Capture the cell that displays the provided text and extract its [x, y] central coordinate. 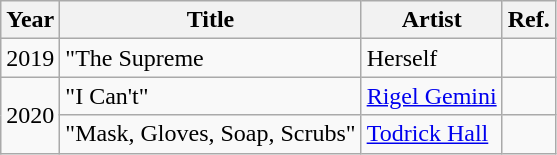
"Mask, Gloves, Soap, Scrubs" [210, 134]
Herself [432, 58]
"I Can't" [210, 96]
Todrick Hall [432, 134]
Ref. [528, 20]
2020 [30, 115]
Artist [432, 20]
Rigel Gemini [432, 96]
Year [30, 20]
2019 [30, 58]
Title [210, 20]
"The Supreme [210, 58]
